Identify which cell holds the provided text, then report its [x, y] central coordinate. 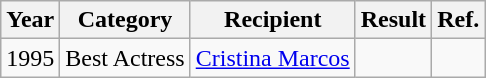
Category [125, 20]
Result [393, 20]
1995 [30, 58]
Ref. [458, 20]
Best Actress [125, 58]
Cristina Marcos [272, 58]
Year [30, 20]
Recipient [272, 20]
